Find where the given text appears and provide that cell's center as (x, y) coordinate. 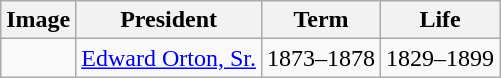
1829–1899 (440, 58)
Life (440, 20)
Term (322, 20)
President (169, 20)
1873–1878 (322, 58)
Edward Orton, Sr. (169, 58)
Image (38, 20)
